Output the [x, y] coordinate of the center of the cell containing the given text.  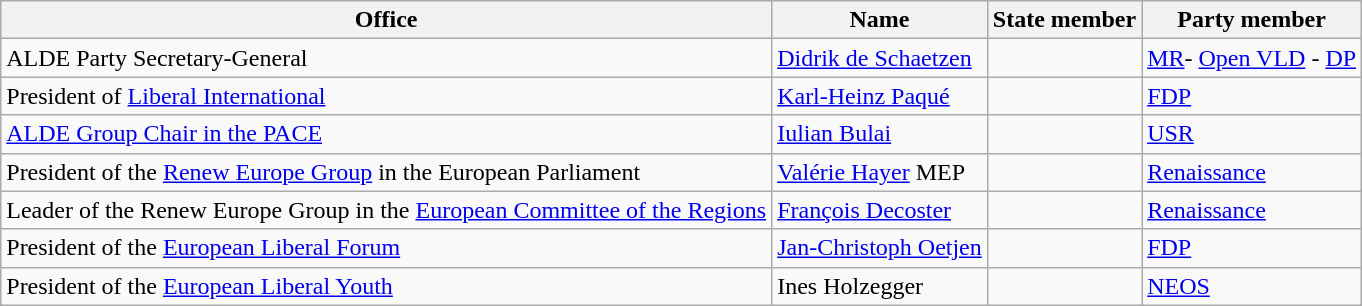
NEOS [1252, 286]
President of Liberal International [386, 96]
State member [1064, 20]
Jan-Christoph Oetjen [880, 248]
François Decoster [880, 210]
Valérie Hayer MEP [880, 172]
USR [1252, 134]
President of the European Liberal Youth [386, 286]
Karl-Heinz Paqué [880, 96]
Didrik de Schaetzen [880, 58]
President of the Renew Europe Group in the European Parliament [386, 172]
ALDE Party Secretary-General [386, 58]
Office [386, 20]
Name [880, 20]
Iulian Bulai [880, 134]
Leader of the Renew Europe Group in the European Committee of the Regions [386, 210]
MR- Open VLD - DP [1252, 58]
Ines Holzegger [880, 286]
ALDE Group Chair in the PACE [386, 134]
President of the European Liberal Forum [386, 248]
Party member [1252, 20]
